Pinpoint the cell where the given text exists, returning its (X, Y) midpoint coordinate. 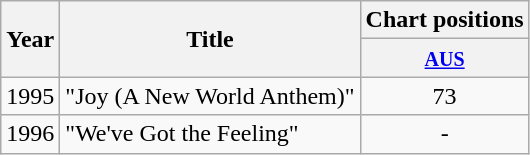
Chart positions (444, 20)
73 (444, 96)
"Joy (A New World Anthem)" (210, 96)
Title (210, 39)
AUS (444, 58)
1996 (30, 134)
"We've Got the Feeling" (210, 134)
- (444, 134)
Year (30, 39)
1995 (30, 96)
